Search for the cell housing the specified text and yield its (x, y) center coordinate. 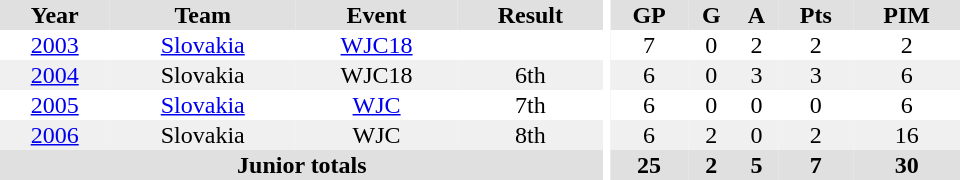
Team (202, 15)
6th (530, 75)
G (712, 15)
8th (530, 135)
5 (757, 165)
2006 (54, 135)
PIM (906, 15)
2004 (54, 75)
Result (530, 15)
A (757, 15)
7th (530, 105)
Pts (816, 15)
30 (906, 165)
GP (649, 15)
16 (906, 135)
Year (54, 15)
2003 (54, 45)
25 (649, 165)
Junior totals (302, 165)
2005 (54, 105)
Event (376, 15)
